Extract the [x, y] coordinate from the center of the cell holding the provided text.  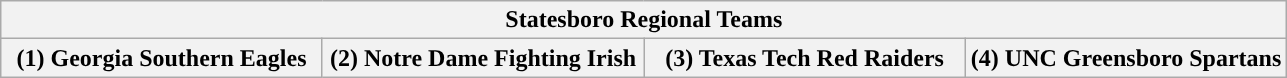
(4) UNC Greensboro Spartans [1126, 58]
(3) Texas Tech Red Raiders [805, 58]
Statesboro Regional Teams [644, 20]
(1) Georgia Southern Eagles [162, 58]
(2) Notre Dame Fighting Irish [483, 58]
